From the cell containing the given text, extract its center point as [x, y] coordinate. 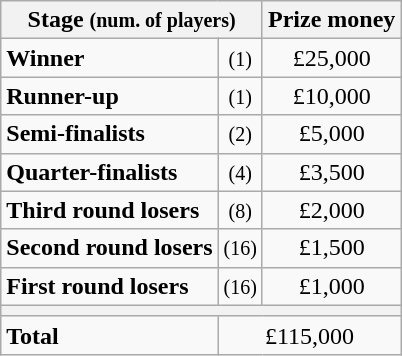
£115,000 [310, 335]
Stage (num. of players) [132, 20]
Total [110, 335]
First round losers [110, 286]
Second round losers [110, 248]
£5,000 [331, 134]
Runner-up [110, 96]
£3,500 [331, 172]
Winner [110, 58]
(4) [240, 172]
£25,000 [331, 58]
£10,000 [331, 96]
(2) [240, 134]
Third round losers [110, 210]
£2,000 [331, 210]
£1,500 [331, 248]
Semi-finalists [110, 134]
£1,000 [331, 286]
(8) [240, 210]
Prize money [331, 20]
Quarter-finalists [110, 172]
